Capture the cell that displays the provided text and extract its [X, Y] central coordinate. 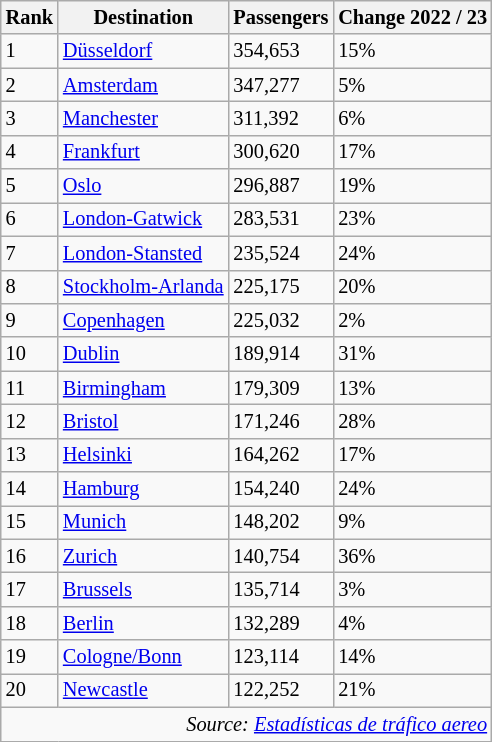
13 [30, 455]
13% [412, 388]
148,202 [280, 522]
296,887 [280, 186]
12 [30, 421]
3% [412, 589]
Rank [30, 17]
Destination [143, 17]
Bristol [143, 421]
7 [30, 253]
2 [30, 85]
5% [412, 85]
347,277 [280, 85]
Berlin [143, 623]
31% [412, 354]
Helsinki [143, 455]
Brussels [143, 589]
14% [412, 657]
Düsseldorf [143, 51]
135,714 [280, 589]
2% [412, 320]
15% [412, 51]
Source: Estadísticas de tráfico aereo [246, 724]
Zurich [143, 556]
19 [30, 657]
London-Stansted [143, 253]
17 [30, 589]
Manchester [143, 118]
Cologne/Bonn [143, 657]
3 [30, 118]
164,262 [280, 455]
122,252 [280, 690]
23% [412, 219]
14 [30, 489]
123,114 [280, 657]
8 [30, 287]
Birmingham [143, 388]
154,240 [280, 489]
354,653 [280, 51]
311,392 [280, 118]
10 [30, 354]
Change 2022 / 23 [412, 17]
179,309 [280, 388]
21% [412, 690]
Passengers [280, 17]
171,246 [280, 421]
235,524 [280, 253]
225,032 [280, 320]
Amsterdam [143, 85]
189,914 [280, 354]
15 [30, 522]
Hamburg [143, 489]
300,620 [280, 152]
225,175 [280, 287]
London-Gatwick [143, 219]
283,531 [280, 219]
4% [412, 623]
28% [412, 421]
9% [412, 522]
36% [412, 556]
Dublin [143, 354]
4 [30, 152]
20 [30, 690]
Oslo [143, 186]
140,754 [280, 556]
Munich [143, 522]
9 [30, 320]
1 [30, 51]
6% [412, 118]
16 [30, 556]
Stockholm-Arlanda [143, 287]
Frankfurt [143, 152]
Newcastle [143, 690]
11 [30, 388]
132,289 [280, 623]
6 [30, 219]
19% [412, 186]
5 [30, 186]
20% [412, 287]
18 [30, 623]
Copenhagen [143, 320]
